Capture the cell that displays the provided text and extract its [x, y] central coordinate. 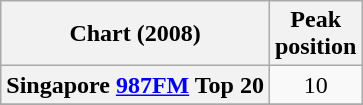
Singapore 987FM Top 20 [136, 85]
Peakposition [315, 34]
Chart (2008) [136, 34]
10 [315, 85]
